Output the (x, y) coordinate of the center of the cell containing the given text.  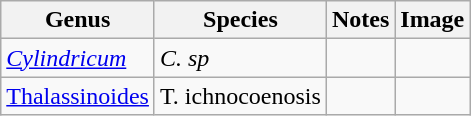
Notes (360, 20)
Cylindricum (78, 58)
C. sp (240, 58)
Species (240, 20)
Image (432, 20)
T. ichnocoenosis (240, 96)
Thalassinoides (78, 96)
Genus (78, 20)
